Determine the [X, Y] coordinate at the center of the cell enclosing the given text.  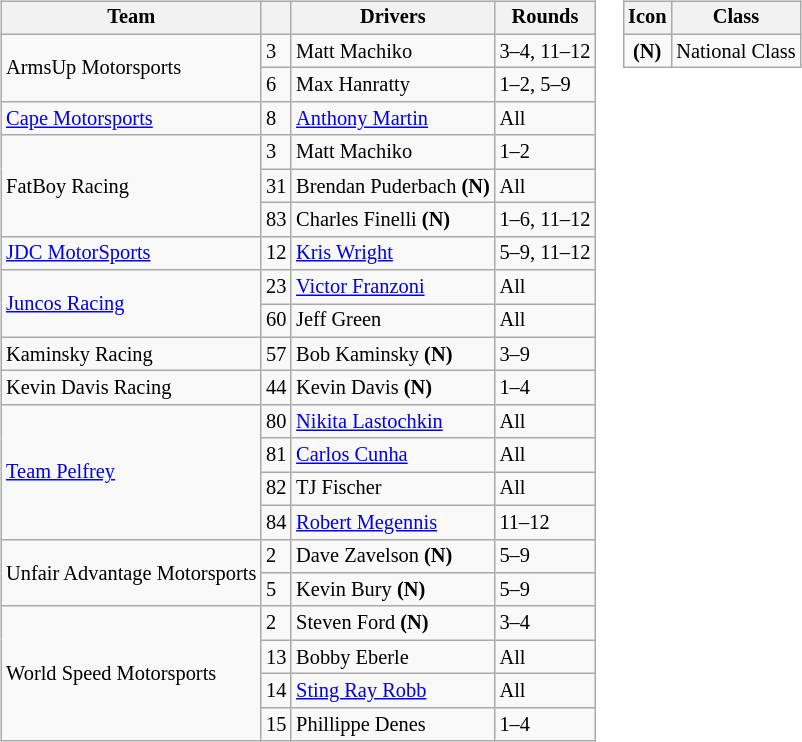
Team Pelfrey [131, 472]
ArmsUp Motorsports [131, 68]
12 [276, 253]
TJ Fischer [392, 489]
14 [276, 691]
5–9, 11–12 [546, 253]
Rounds [546, 18]
Dave Zavelson (N) [392, 556]
Victor Franzoni [392, 287]
Steven Ford (N) [392, 623]
Phillippe Denes [392, 724]
Max Hanratty [392, 85]
80 [276, 422]
Brendan Puderbach (N) [392, 186]
Kevin Davis Racing [131, 388]
11–12 [546, 522]
82 [276, 489]
1–2, 5–9 [546, 85]
Carlos Cunha [392, 455]
6 [276, 85]
Bobby Eberle [392, 657]
Kevin Davis (N) [392, 388]
Anthony Martin [392, 119]
23 [276, 287]
15 [276, 724]
3–9 [546, 354]
World Speed Motorsports [131, 674]
Nikita Lastochkin [392, 422]
57 [276, 354]
Icon [647, 18]
FatBoy Racing [131, 186]
Team [131, 18]
Charles Finelli (N) [392, 220]
31 [276, 186]
Juncos Racing [131, 304]
5 [276, 590]
1–2 [546, 152]
JDC MotorSports [131, 253]
(N) [647, 51]
60 [276, 321]
Robert Megennis [392, 522]
Sting Ray Robb [392, 691]
8 [276, 119]
Bob Kaminsky (N) [392, 354]
3–4, 11–12 [546, 51]
83 [276, 220]
44 [276, 388]
Kris Wright [392, 253]
Jeff Green [392, 321]
13 [276, 657]
Kevin Bury (N) [392, 590]
84 [276, 522]
Drivers [392, 18]
Kaminsky Racing [131, 354]
Cape Motorsports [131, 119]
81 [276, 455]
National Class [736, 51]
Unfair Advantage Motorsports [131, 572]
1–6, 11–12 [546, 220]
3–4 [546, 623]
Class [736, 18]
